Pinpoint the cell where the given text exists, returning its (X, Y) midpoint coordinate. 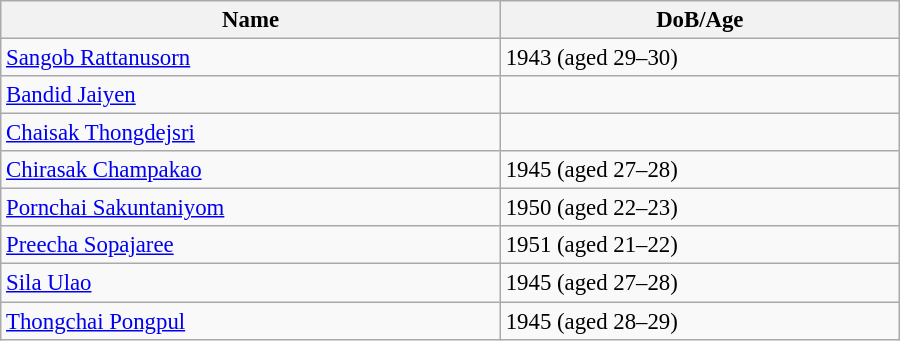
Pornchai Sakuntaniyom (251, 208)
Sila Ulao (251, 283)
Chirasak Champakao (251, 170)
Bandid Jaiyen (251, 95)
Chaisak Thongdejsri (251, 133)
1950 (aged 22–23) (700, 208)
1951 (aged 21–22) (700, 245)
Thongchai Pongpul (251, 321)
DoB/Age (700, 20)
Name (251, 20)
Preecha Sopajaree (251, 245)
1945 (aged 28–29) (700, 321)
1943 (aged 29–30) (700, 58)
Sangob Rattanusorn (251, 58)
